For the text-containing cell, return its midpoint in [x, y] coordinate format. 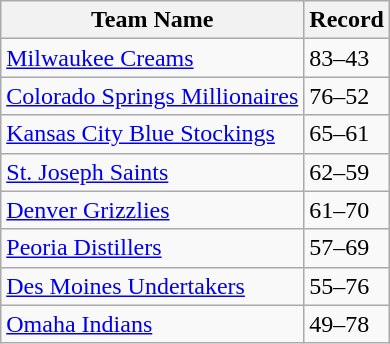
83–43 [347, 58]
61–70 [347, 210]
Kansas City Blue Stockings [152, 134]
Record [347, 20]
St. Joseph Saints [152, 172]
Omaha Indians [152, 324]
62–59 [347, 172]
76–52 [347, 96]
65–61 [347, 134]
Des Moines Undertakers [152, 286]
Denver Grizzlies [152, 210]
49–78 [347, 324]
Team Name [152, 20]
57–69 [347, 248]
Peoria Distillers [152, 248]
Colorado Springs Millionaires [152, 96]
55–76 [347, 286]
Milwaukee Creams [152, 58]
